Capture the cell that displays the provided text and extract its [x, y] central coordinate. 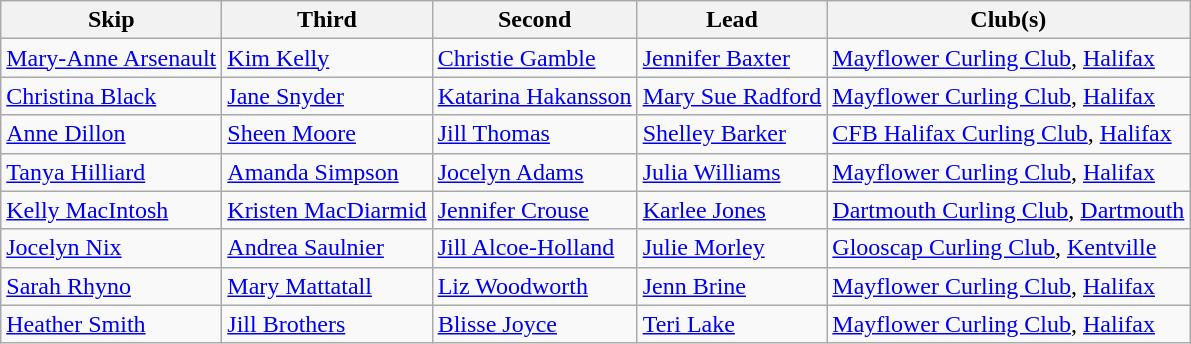
Mary Sue Radford [732, 96]
Andrea Saulnier [327, 248]
Mary Mattatall [327, 286]
Heather Smith [112, 324]
Dartmouth Curling Club, Dartmouth [1008, 210]
Kristen MacDiarmid [327, 210]
Blisse Joyce [534, 324]
Julie Morley [732, 248]
Jill Alcoe-Holland [534, 248]
Jill Brothers [327, 324]
Club(s) [1008, 20]
Jenn Brine [732, 286]
Jocelyn Adams [534, 172]
Lead [732, 20]
Sarah Rhyno [112, 286]
Christina Black [112, 96]
Julia Williams [732, 172]
Kim Kelly [327, 58]
Karlee Jones [732, 210]
Kelly MacIntosh [112, 210]
Second [534, 20]
Jocelyn Nix [112, 248]
Jennifer Crouse [534, 210]
Jill Thomas [534, 134]
Third [327, 20]
Mary-Anne Arsenault [112, 58]
Katarina Hakansson [534, 96]
Liz Woodworth [534, 286]
Anne Dillon [112, 134]
Glooscap Curling Club, Kentville [1008, 248]
Shelley Barker [732, 134]
Teri Lake [732, 324]
CFB Halifax Curling Club, Halifax [1008, 134]
Skip [112, 20]
Tanya Hilliard [112, 172]
Sheen Moore [327, 134]
Jennifer Baxter [732, 58]
Christie Gamble [534, 58]
Amanda Simpson [327, 172]
Jane Snyder [327, 96]
